Scan for the cell matching the given text and deliver its [x, y] coordinate at center. 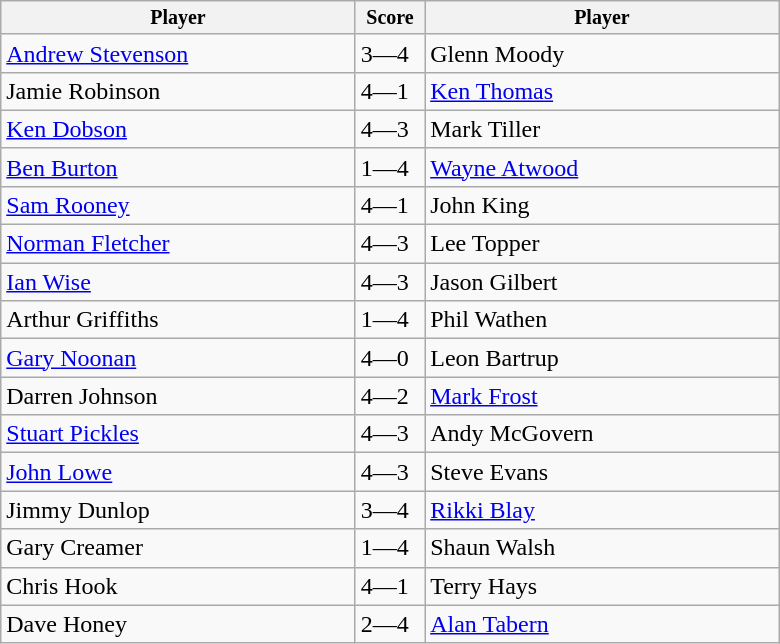
Mark Frost [602, 396]
Mark Tiller [602, 129]
Shaun Walsh [602, 548]
Jason Gilbert [602, 282]
John Lowe [178, 472]
4—0 [390, 358]
4—2 [390, 396]
Andrew Stevenson [178, 53]
Terry Hays [602, 586]
Steve Evans [602, 472]
Darren Johnson [178, 396]
Phil Wathen [602, 320]
Norman Fletcher [178, 244]
Alan Tabern [602, 624]
Rikki Blay [602, 510]
Glenn Moody [602, 53]
Dave Honey [178, 624]
Jimmy Dunlop [178, 510]
Chris Hook [178, 586]
Ken Dobson [178, 129]
2—4 [390, 624]
Ian Wise [178, 282]
Wayne Atwood [602, 167]
Score [390, 18]
Lee Topper [602, 244]
Ben Burton [178, 167]
Gary Creamer [178, 548]
Andy McGovern [602, 434]
Jamie Robinson [178, 91]
Leon Bartrup [602, 358]
Arthur Griffiths [178, 320]
Gary Noonan [178, 358]
Stuart Pickles [178, 434]
John King [602, 205]
Ken Thomas [602, 91]
Sam Rooney [178, 205]
